Find where the given text appears and provide that cell's center as (X, Y) coordinate. 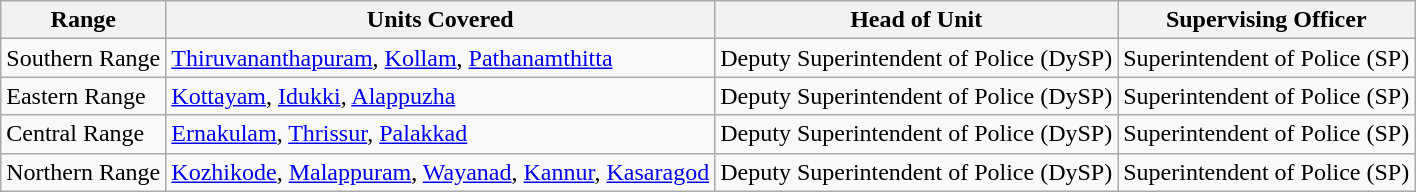
Supervising Officer (1266, 20)
Ernakulam, Thrissur, Palakkad (440, 134)
Eastern Range (84, 96)
Southern Range (84, 58)
Range (84, 20)
Northern Range (84, 172)
Head of Unit (916, 20)
Kottayam, Idukki, Alappuzha (440, 96)
Thiruvananthapuram, Kollam, Pathanamthitta (440, 58)
Central Range (84, 134)
Units Covered (440, 20)
Kozhikode, Malappuram, Wayanad, Kannur, Kasaragod (440, 172)
